Scan for the cell matching the given text and deliver its (X, Y) coordinate at center. 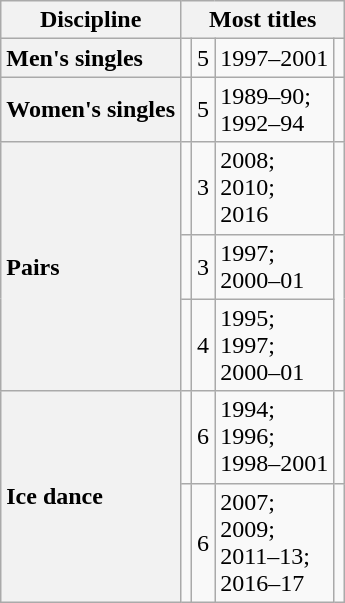
1997–2001 (274, 58)
1989–90;1992–94 (274, 110)
Ice dance (91, 496)
Men's singles (91, 58)
2007;2009;2011–13;2016–17 (274, 542)
Pairs (91, 266)
Discipline (91, 20)
1997;2000–01 (274, 266)
1995;1997;2000–01 (274, 345)
2008;2010;2016 (274, 188)
Women's singles (91, 110)
Most titles (263, 20)
1994;1996;1998–2001 (274, 437)
4 (204, 345)
